Capture the cell that displays the provided text and extract its [x, y] central coordinate. 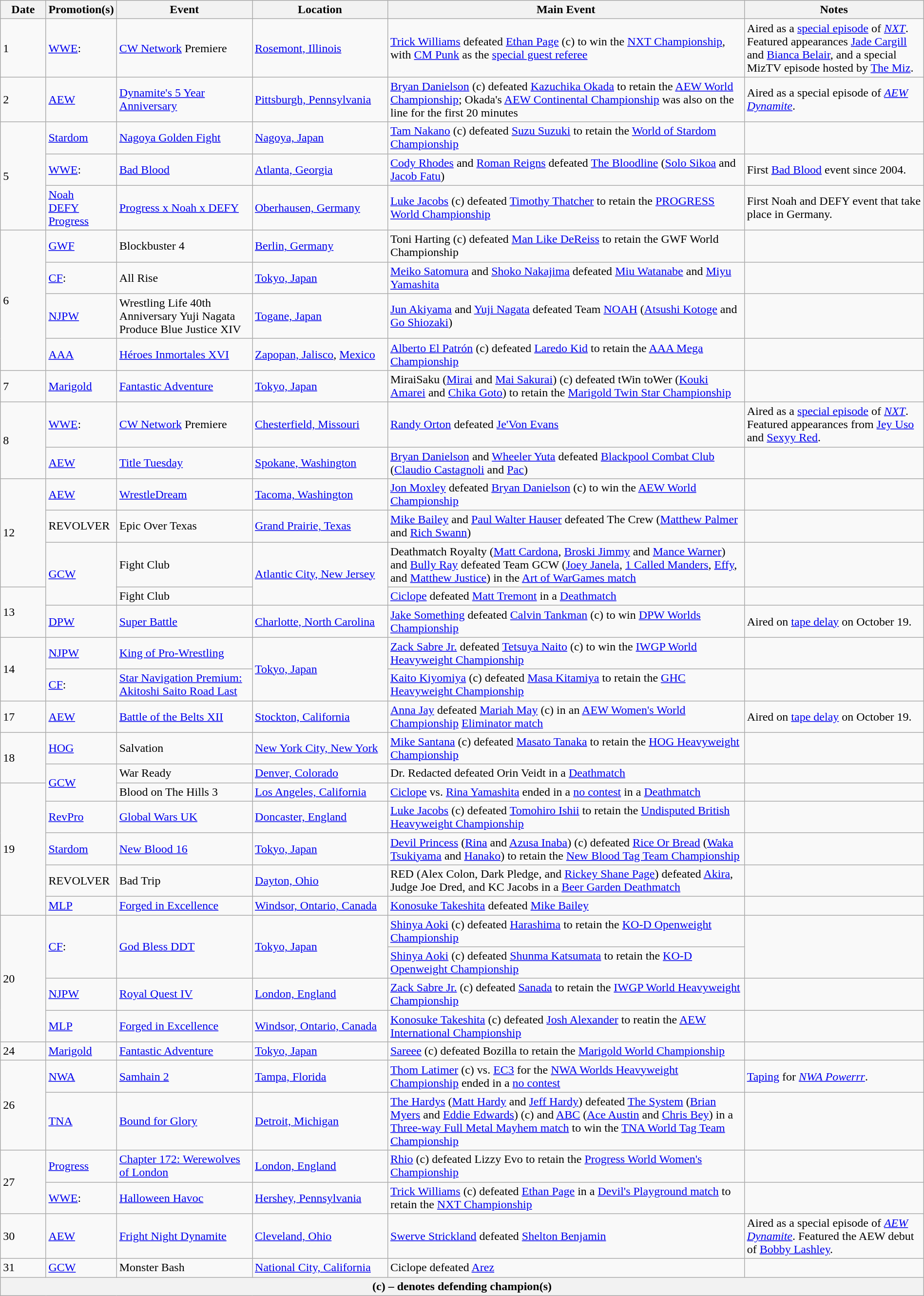
Ciclope defeated Matt Tremont in a Deathmatch [566, 596]
Kaito Kiyomiya (c) defeated Masa Kitamiya to retain the GHC Heavyweight Championship [566, 685]
5 [23, 176]
Title Tuesday [184, 462]
First Noah and DEFY event that take place in Germany. [834, 208]
Cody Rhodes and Roman Reigns defeated The Bloodline (Solo Sikoa and Jacob Fatu) [566, 170]
(c) – denotes defending champion(s) [462, 1286]
Shinya Aoki (c) defeated Shunma Katsumata to retain the KO-D Openweight Championship [566, 962]
14 [23, 669]
Blood on The Hills 3 [184, 792]
RevPro [81, 817]
Konosuke Takeshita (c) defeated Josh Alexander to reatin the AEW International Championship [566, 1026]
Aired as a special episode of AEW Dynamite. Featured the AEW debut of Bobby Lashley. [834, 1236]
Togane, Japan [320, 316]
NWA [81, 1077]
Nagoya, Japan [320, 137]
Monster Bash [184, 1268]
Aired as a special episode of NXT.Featured appearances from Jey Uso and Sexyy Red. [834, 424]
Atlanta, Georgia [320, 170]
Chesterfield, Missouri [320, 424]
Star Navigation Premium: Akitoshi Saito Road Last [184, 685]
12 [23, 533]
New Blood 16 [184, 848]
Thom Latimer (c) vs. EC3 for the NWA Worlds Heavyweight Championship ended in a no contest [566, 1077]
Dynamite's 5 Year Anniversary [184, 99]
Halloween Havoc [184, 1198]
Bad Trip [184, 881]
Bryan Danielson and Wheeler Yuta defeated Blackpool Combat Club (Claudio Castagnoli and Pac) [566, 462]
Trick Williams (c) defeated Ethan Page in a Devil's Playground match to retain the NXT Championship [566, 1198]
Bad Blood [184, 170]
Super Battle [184, 621]
First Bad Blood event since 2004. [834, 170]
Mike Bailey and Paul Walter Hauser defeated The Crew (Matthew Palmer and Rich Swann) [566, 527]
20 [23, 978]
Zack Sabre Jr. (c) defeated Sanada to retain the IWGP World Heavyweight Championship [566, 995]
13 [23, 612]
MiraiSaku (Mirai and Mai Sakurai) (c) defeated tWin toWer (Kouki Amarei and Chika Goto) to retain the Marigold Twin Star Championship [566, 386]
Hershey, Pennsylvania [320, 1198]
National City, California [320, 1268]
Trick Williams defeated Ethan Page (c) to win the NXT Championship, with CM Punk as the special guest referee [566, 48]
Event [184, 10]
2 [23, 99]
Charlotte, North Carolina [320, 621]
Jake Something defeated Calvin Tankman (c) to win DPW Worlds Championship [566, 621]
Bound for Glory [184, 1121]
Mike Santana (c) defeated Masato Tanaka to retain the HOG Heavyweight Championship [566, 748]
Meiko Satomura and Shoko Nakajima defeated Miu Watanabe and Miyu Yamashita [566, 278]
DPW [81, 621]
Rhio (c) defeated Lizzy Evo to retain the Progress World Women's Championship [566, 1166]
Global Wars UK [184, 817]
Samhain 2 [184, 1077]
19 [23, 848]
Luke Jacobs (c) defeated Timothy Thatcher to retain the PROGRESS World Championship [566, 208]
AAA [81, 354]
17 [23, 717]
30 [23, 1236]
Main Event [566, 10]
Aired as a special episode of AEW Dynamite. [834, 99]
GWF [81, 246]
TNA [81, 1121]
War Ready [184, 773]
Battle of the Belts XII [184, 717]
7 [23, 386]
Promotion(s) [81, 10]
Luke Jacobs (c) defeated Tomohiro Ishii to retain the Undisputed British Heavyweight Championship [566, 817]
Rosemont, Illinois [320, 48]
Alberto El Patrón (c) defeated Laredo Kid to retain the AAA Mega Championship [566, 354]
Salvation [184, 748]
Stockton, California [320, 717]
Spokane, Washington [320, 462]
Tam Nakano (c) defeated Suzu Suzuki to retain the World of Stardom Championship [566, 137]
Berlin, Germany [320, 246]
18 [23, 758]
Progress [81, 1166]
Oberhausen, Germany [320, 208]
Los Angeles, California [320, 792]
24 [23, 1051]
Royal Quest IV [184, 995]
Devil Princess (Rina and Azusa Inaba) (c) defeated Rice Or Bread (Waka Tsukiyama and Hanako) to retain the New Blood Tag Team Championship [566, 848]
Tampa, Florida [320, 1077]
Nagoya Golden Fight [184, 137]
Doncaster, England [320, 817]
8 [23, 440]
Date [23, 10]
Blockbuster 4 [184, 246]
New York City, New York [320, 748]
Detroit, Michigan [320, 1121]
NoahDEFYProgress [81, 208]
27 [23, 1182]
WrestleDream [184, 494]
Aired as a special episode of NXT.Featured appearances Jade Cargill and Bianca Belair, and a special MizTV episode hosted by The Miz. [834, 48]
Denver, Colorado [320, 773]
King of Pro-Wrestling [184, 653]
Epic Over Texas [184, 527]
Tacoma, Washington [320, 494]
Cleveland, Ohio [320, 1236]
Anna Jay defeated Mariah May (c) in an AEW Women's World Championship Eliminator match [566, 717]
Progress x Noah x DEFY [184, 208]
Zapopan, Jalisco, Mexico [320, 354]
Sareee (c) defeated Bozilla to retain the Marigold World Championship [566, 1051]
Dayton, Ohio [320, 881]
HOG [81, 748]
RED (Alex Colon, Dark Pledge, and Rickey Shane Page) defeated Akira, Judge Joe Dred, and KC Jacobs in a Beer Garden Deathmatch [566, 881]
Ciclope vs. Rina Yamashita ended in a no contest in a Deathmatch [566, 792]
Héroes Inmortales XVI [184, 354]
Ciclope defeated Arez [566, 1268]
Jun Akiyama and Yuji Nagata defeated Team NOAH (Atsushi Kotoge and Go Shiozaki) [566, 316]
God Bless DDT [184, 946]
Shinya Aoki (c) defeated Harashima to retain the KO-D Openweight Championship [566, 930]
Randy Orton defeated Je'Von Evans [566, 424]
Chapter 172: Werewolves of London [184, 1166]
Jon Moxley defeated Bryan Danielson (c) to win the AEW World Championship [566, 494]
Dr. Redacted defeated Orin Veidt in a Deathmatch [566, 773]
31 [23, 1268]
Grand Prairie, Texas [320, 527]
Swerve Strickland defeated Shelton Benjamin [566, 1236]
6 [23, 300]
Notes [834, 10]
Fright Night Dynamite [184, 1236]
Taping for NWA Powerrr. [834, 1077]
Pittsburgh, Pennsylvania [320, 99]
1 [23, 48]
Konosuke Takeshita defeated Mike Bailey [566, 905]
Atlantic City, New Jersey [320, 574]
26 [23, 1105]
Zack Sabre Jr. defeated Tetsuya Naito (c) to win the IWGP World Heavyweight Championship [566, 653]
Toni Harting (c) defeated Man Like DeReiss to retain the GWF World Championship [566, 246]
Location [320, 10]
Wrestling Life 40th Anniversary Yuji Nagata Produce Blue Justice XIV [184, 316]
All Rise [184, 278]
